Detect which cell encompasses the target text, then output its (X, Y) center coordinate. 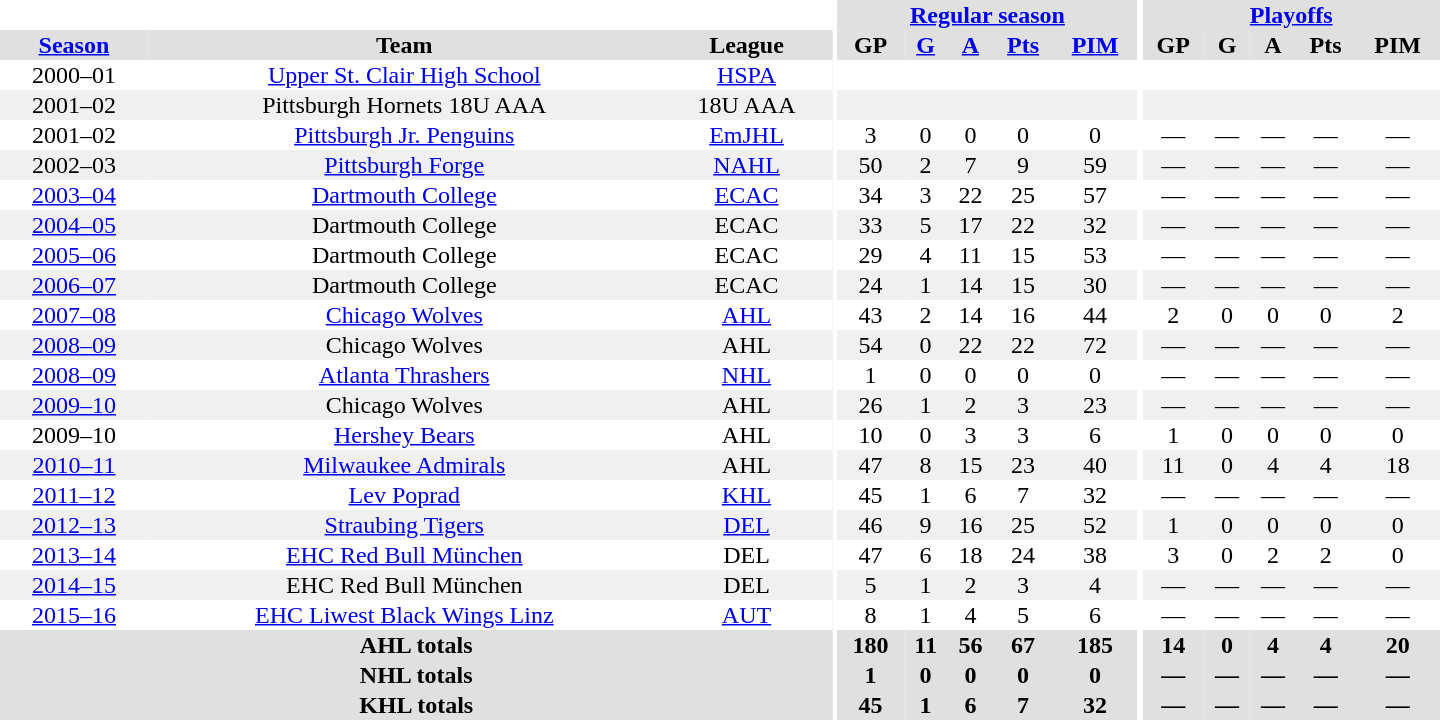
2003–04 (74, 195)
59 (1095, 165)
53 (1095, 255)
2014–15 (74, 585)
30 (1095, 285)
38 (1095, 555)
Season (74, 45)
2012–13 (74, 525)
Upper St. Clair High School (404, 75)
29 (870, 255)
NHL (747, 375)
Pittsburgh Jr. Penguins (404, 135)
20 (1398, 645)
57 (1095, 195)
Pittsburgh Hornets 18U AAA (404, 105)
40 (1095, 465)
52 (1095, 525)
72 (1095, 345)
2015–16 (74, 615)
46 (870, 525)
2000–01 (74, 75)
League (747, 45)
44 (1095, 315)
Pittsburgh Forge (404, 165)
KHL totals (416, 705)
2010–11 (74, 465)
Regular season (987, 15)
67 (1022, 645)
Playoffs (1291, 15)
50 (870, 165)
NHL totals (416, 675)
2004–05 (74, 225)
AUT (747, 615)
Milwaukee Admirals (404, 465)
Lev Poprad (404, 495)
KHL (747, 495)
2005–06 (74, 255)
54 (870, 345)
2002–03 (74, 165)
2007–08 (74, 315)
56 (970, 645)
HSPA (747, 75)
Straubing Tigers (404, 525)
18U AAA (747, 105)
AHL totals (416, 645)
33 (870, 225)
2013–14 (74, 555)
10 (870, 435)
26 (870, 405)
NAHL (747, 165)
185 (1095, 645)
2011–12 (74, 495)
EHC Liwest Black Wings Linz (404, 615)
2006–07 (74, 285)
43 (870, 315)
Hershey Bears (404, 435)
180 (870, 645)
Atlanta Thrashers (404, 375)
17 (970, 225)
EmJHL (747, 135)
Team (404, 45)
34 (870, 195)
